Detect which cell encompasses the target text, then output its [X, Y] center coordinate. 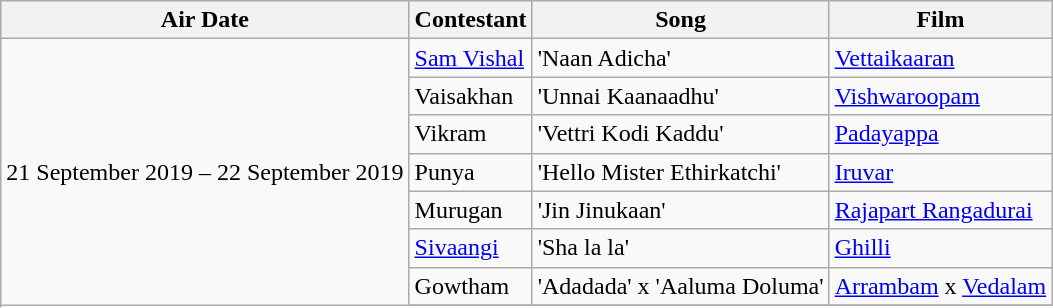
'Jin Jinukaan' [680, 210]
Iruvar [940, 172]
Padayappa [940, 134]
Rajapart Rangadurai [940, 210]
Punya [470, 172]
Vaisakhan [470, 96]
'Adadada' x 'Aaluma Doluma' [680, 286]
21 September 2019 – 22 September 2019 [205, 172]
'Vettri Kodi Kaddu' [680, 134]
Contestant [470, 20]
Vettaikaaran [940, 58]
Murugan [470, 210]
'Unnai Kaanaadhu' [680, 96]
Ghilli [940, 248]
Air Date [205, 20]
'Hello Mister Ethirkatchi' [680, 172]
Vikram [470, 134]
Arrambam x Vedalam [940, 286]
'Sha la la' [680, 248]
Film [940, 20]
Gowtham [470, 286]
Sam Vishal [470, 58]
Song [680, 20]
Vishwaroopam [940, 96]
'Naan Adicha' [680, 58]
Sivaangi [470, 248]
